Output the (X, Y) coordinate of the center of the cell containing the given text.  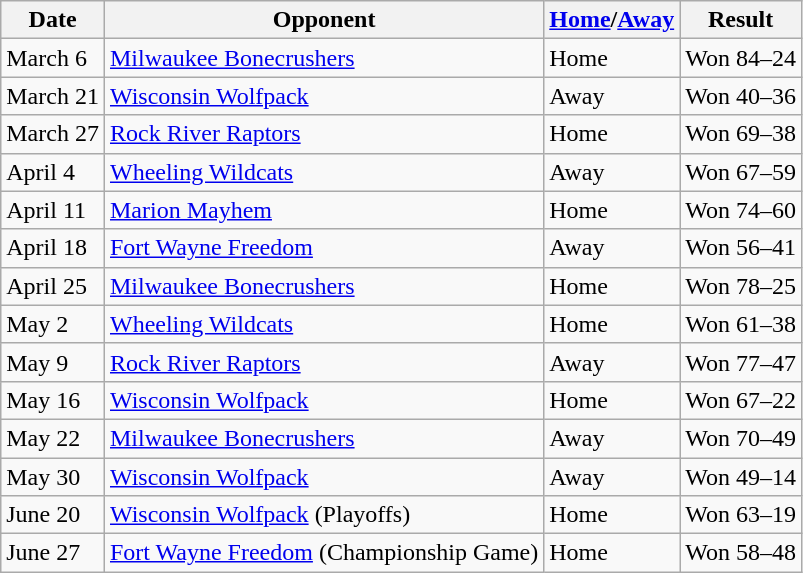
Wisconsin Wolfpack (Playoffs) (324, 515)
Fort Wayne Freedom (324, 248)
May 22 (53, 438)
Won 77–47 (741, 362)
May 2 (53, 324)
Won 56–41 (741, 248)
June 27 (53, 553)
Won 67–59 (741, 172)
Won 49–14 (741, 477)
Won 63–19 (741, 515)
April 11 (53, 210)
Won 67–22 (741, 400)
May 9 (53, 362)
Won 61–38 (741, 324)
Won 74–60 (741, 210)
April 18 (53, 248)
Won 69–38 (741, 134)
Won 40–36 (741, 96)
June 20 (53, 515)
Won 84–24 (741, 58)
March 27 (53, 134)
Date (53, 20)
Won 78–25 (741, 286)
Home/Away (612, 20)
Fort Wayne Freedom (Championship Game) (324, 553)
April 4 (53, 172)
Marion Mayhem (324, 210)
Won 70–49 (741, 438)
Result (741, 20)
Won 58–48 (741, 553)
March 21 (53, 96)
May 30 (53, 477)
May 16 (53, 400)
March 6 (53, 58)
April 25 (53, 286)
Opponent (324, 20)
